Output the [X, Y] coordinate of the center of the cell containing the given text.  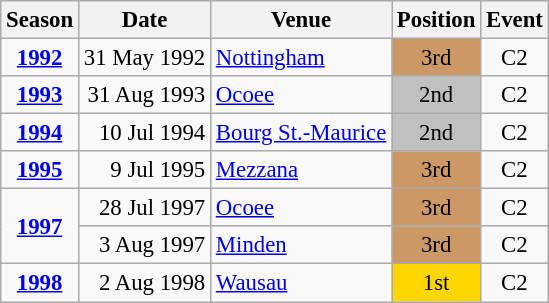
10 Jul 1994 [144, 133]
1st [436, 283]
31 May 1992 [144, 58]
1998 [40, 283]
Mezzana [302, 170]
9 Jul 1995 [144, 170]
28 Jul 1997 [144, 208]
Event [515, 20]
2 Aug 1998 [144, 283]
Venue [302, 20]
1997 [40, 226]
1993 [40, 95]
31 Aug 1993 [144, 95]
1992 [40, 58]
Bourg St.-Maurice [302, 133]
1995 [40, 170]
1994 [40, 133]
Season [40, 20]
Date [144, 20]
3 Aug 1997 [144, 245]
Position [436, 20]
Minden [302, 245]
Nottingham [302, 58]
Wausau [302, 283]
